Output the [X, Y] coordinate of the center of the cell containing the given text.  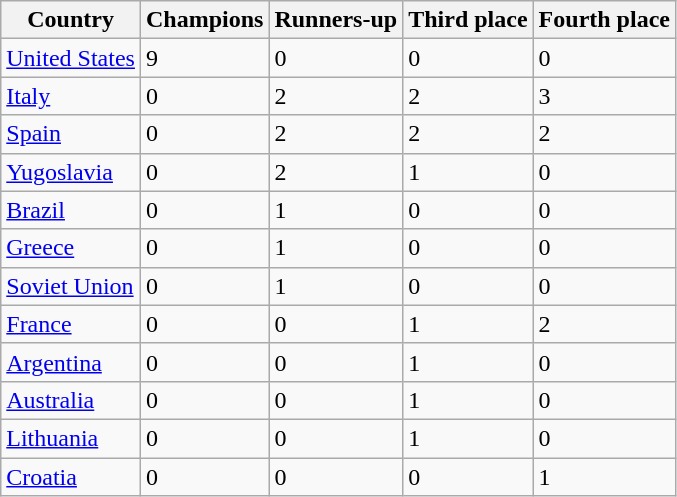
9 [204, 58]
Champions [204, 20]
Brazil [71, 210]
Croatia [71, 477]
Third place [468, 20]
France [71, 324]
Italy [71, 96]
Country [71, 20]
Soviet Union [71, 286]
Argentina [71, 362]
Yugoslavia [71, 172]
United States [71, 58]
Spain [71, 134]
Australia [71, 400]
Runners-up [336, 20]
Lithuania [71, 438]
Fourth place [604, 20]
Greece [71, 248]
3 [604, 96]
